For the text-containing cell, return its midpoint in [x, y] coordinate format. 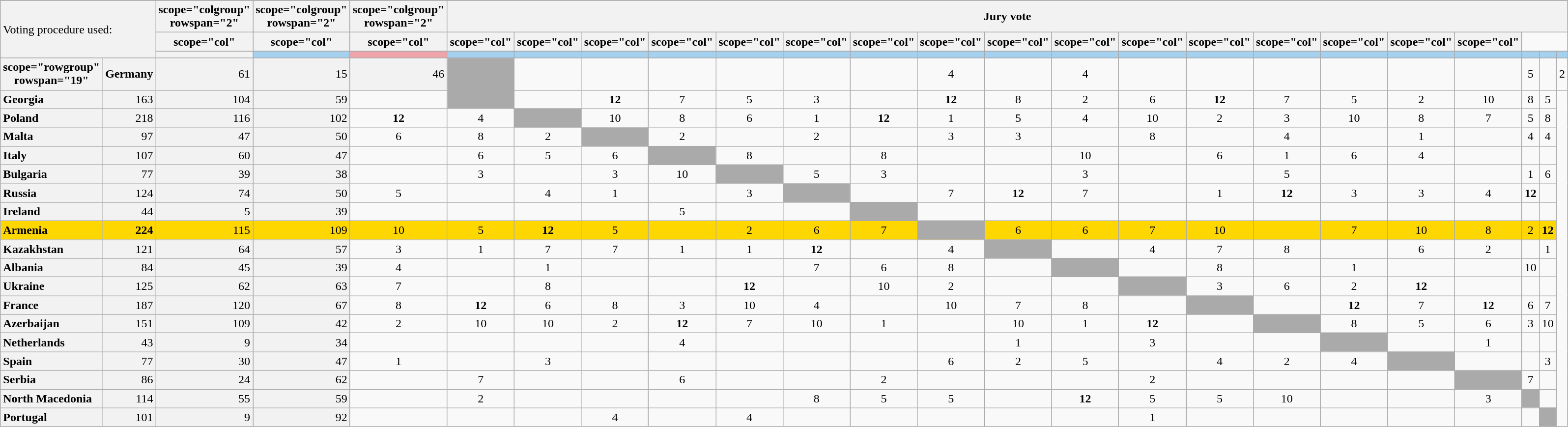
114 [129, 399]
125 [129, 286]
101 [129, 417]
France [52, 305]
218 [129, 118]
57 [302, 249]
67 [302, 305]
124 [129, 193]
Spain [52, 361]
Voting procedure used: [78, 29]
Portugal [52, 417]
Bulgaria [52, 174]
46 [399, 74]
55 [204, 399]
102 [302, 118]
43 [129, 342]
scope="rowgroup" rowspan="19" [52, 74]
34 [302, 342]
45 [204, 268]
61 [204, 74]
North Macedonia [52, 399]
104 [204, 99]
Ireland [52, 211]
74 [204, 193]
Azerbaijan [52, 324]
115 [204, 230]
121 [129, 249]
24 [204, 380]
116 [204, 118]
Jury vote [1007, 17]
107 [129, 155]
Malta [52, 137]
63 [302, 286]
Italy [52, 155]
Russia [52, 193]
224 [129, 230]
151 [129, 324]
187 [129, 305]
30 [204, 361]
Georgia [52, 99]
120 [204, 305]
Germany [129, 74]
Kazakhstan [52, 249]
44 [129, 211]
15 [302, 74]
42 [302, 324]
163 [129, 99]
Serbia [52, 380]
Ukraine [52, 286]
Armenia [52, 230]
64 [204, 249]
Albania [52, 268]
86 [129, 380]
60 [204, 155]
Poland [52, 118]
38 [302, 174]
97 [129, 137]
92 [302, 417]
84 [129, 268]
Netherlands [52, 342]
